From the cell containing the given text, extract its center point as (x, y) coordinate. 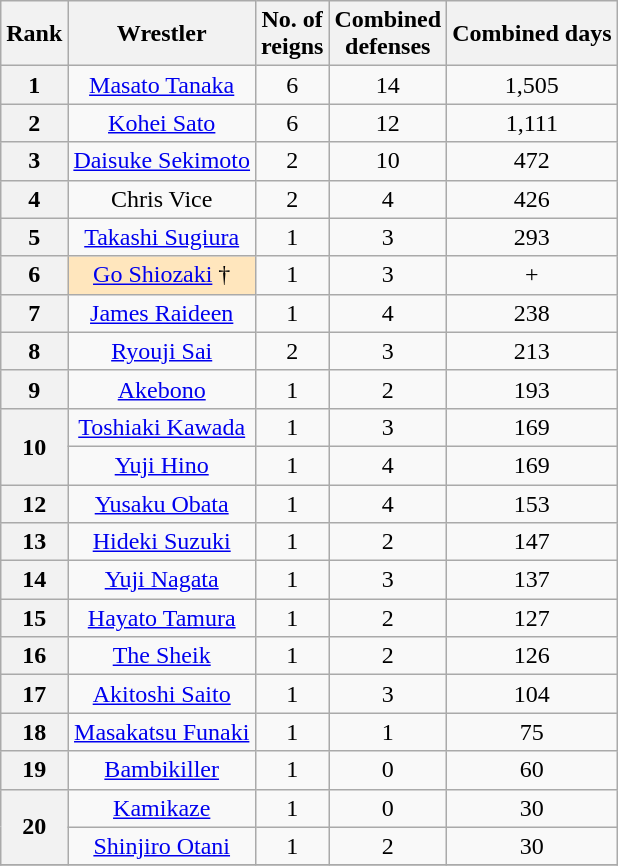
Yuji Hino (162, 465)
8 (34, 351)
Kohei Sato (162, 123)
James Raideen (162, 313)
13 (34, 542)
147 (532, 542)
Shinjiro Otani (162, 846)
Toshiaki Kawada (162, 427)
19 (34, 770)
No. ofreigns (292, 34)
126 (532, 656)
Bambikiller (162, 770)
213 (532, 351)
137 (532, 580)
238 (532, 313)
16 (34, 656)
Combined days (532, 34)
193 (532, 389)
18 (34, 732)
+ (532, 275)
Ryouji Sai (162, 351)
127 (532, 618)
Akitoshi Saito (162, 694)
153 (532, 503)
Hayato Tamura (162, 618)
Masato Tanaka (162, 85)
Go Shiozaki † (162, 275)
5 (34, 237)
1,505 (532, 85)
104 (532, 694)
293 (532, 237)
Wrestler (162, 34)
Daisuke Sekimoto (162, 161)
9 (34, 389)
Rank (34, 34)
Akebono (162, 389)
Yuji Nagata (162, 580)
Combineddefenses (388, 34)
Takashi Sugiura (162, 237)
75 (532, 732)
472 (532, 161)
Kamikaze (162, 808)
1,111 (532, 123)
Chris Vice (162, 199)
15 (34, 618)
Masakatsu Funaki (162, 732)
Hideki Suzuki (162, 542)
17 (34, 694)
The Sheik (162, 656)
7 (34, 313)
Yusaku Obata (162, 503)
60 (532, 770)
20 (34, 827)
426 (532, 199)
